Return the [X, Y] coordinate for the center point of the cell that contains the specified text.  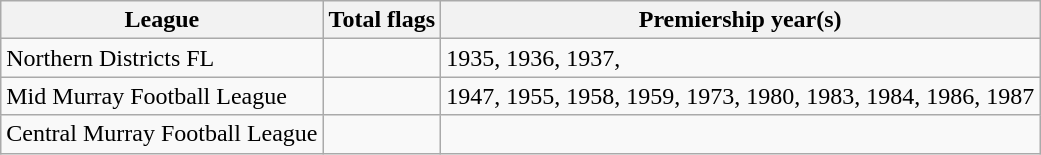
Total flags [382, 20]
League [162, 20]
Mid Murray Football League [162, 96]
Premiership year(s) [740, 20]
1947, 1955, 1958, 1959, 1973, 1980, 1983, 1984, 1986, 1987 [740, 96]
1935, 1936, 1937, [740, 58]
Central Murray Football League [162, 134]
Northern Districts FL [162, 58]
